Locate the cell with the specified text and output its (x, y) center coordinate. 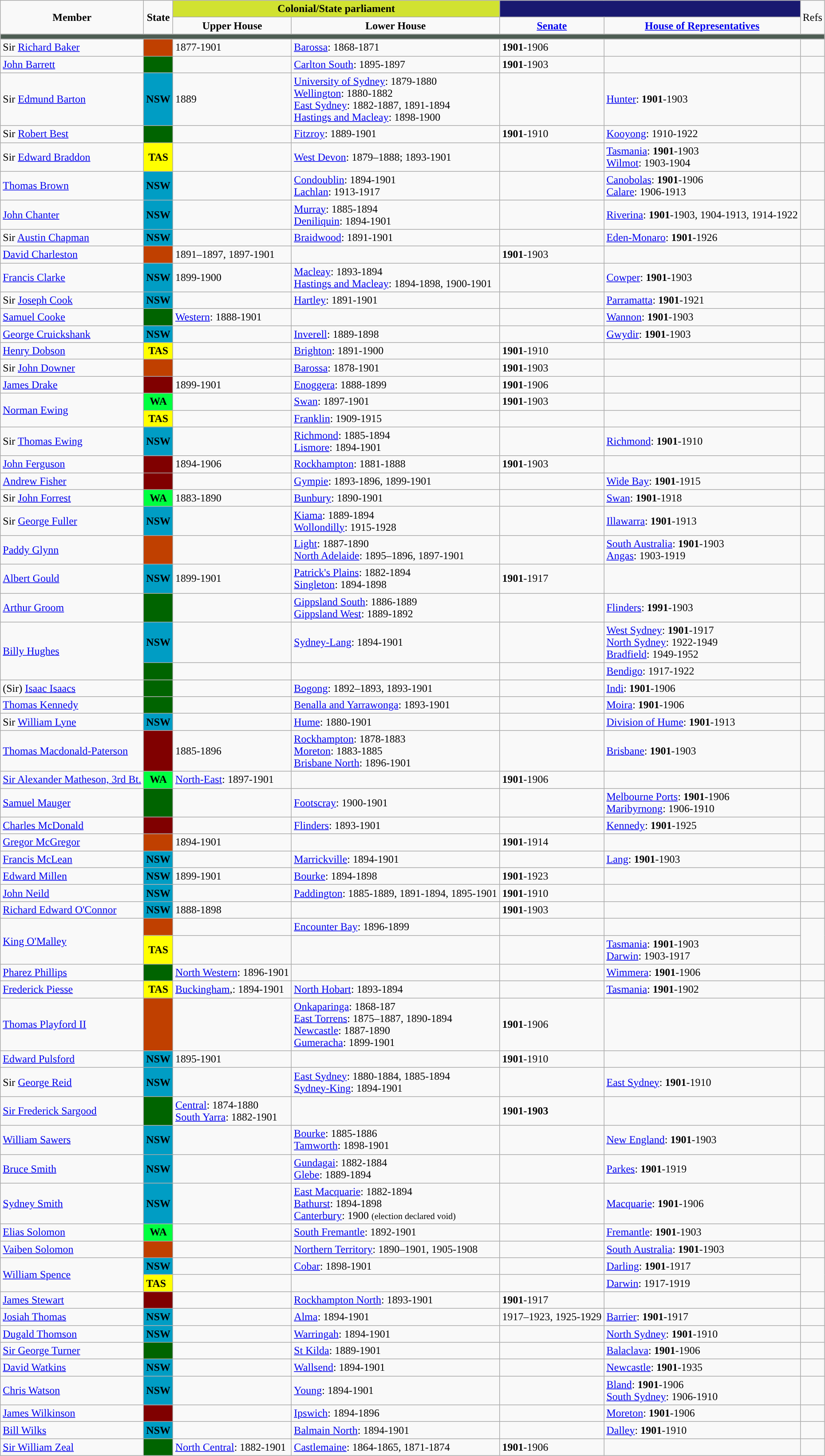
Pharez Phillips (72, 973)
1888-1898 (233, 910)
Barrier: 1901-1917 (702, 1317)
Henry Dobson (72, 351)
Bland: 1901-1906South Sydney: 1906-1910 (702, 1391)
Sir George Turner (72, 1351)
Frederick Piesse (72, 990)
John Neild (72, 893)
Tasmania: 1901-1903Wilmot: 1903-1904 (702, 157)
1885-1896 (233, 751)
Castlemaine: 1864-1865, 1871-1874 (396, 1447)
Northern Territory: 1890–1901, 1905-1908 (396, 1249)
Moreton: 1901-1906 (702, 1413)
Warringah: 1894-1901 (396, 1334)
Upper House (233, 26)
Sir Frederick Sargood (72, 1111)
John Ferguson (72, 464)
East Macquarie: 1882-1894Bathurst: 1894-1898Canterbury: 1900 (election declared void) (396, 1203)
Tasmania: 1901-1903Darwin: 1903-1917 (702, 950)
Cowper: 1901-1903 (702, 277)
William Spence (72, 1274)
Edward Pulsford (72, 1059)
Lang: 1901-1903 (702, 859)
Gympie: 1893-1896, 1899-1901 (396, 481)
Sir Thomas Ewing (72, 441)
David Watkins (72, 1368)
North Sydney: 1901-1910 (702, 1334)
South Australia: 1901-1903 (702, 1249)
Sir George Fuller (72, 521)
Billy Hughes (72, 651)
Indi: 1901-1906 (702, 688)
Eden-Monaro: 1901-1926 (702, 237)
Thomas Playford II (72, 1024)
Wallsend: 1894-1901 (396, 1368)
Melbourne Ports: 1901-1906Maribyrnong: 1906-1910 (702, 802)
1901-1914 (552, 842)
East Sydney: 1901-1910 (702, 1082)
Alma: 1894-1901 (396, 1317)
Barossa: 1878-1901 (396, 368)
Macleay: 1893-1894Hastings and Macleay: 1894-1898, 1900-1901 (396, 277)
Enoggera: 1888-1899 (396, 385)
Gippsland South: 1886-1889Gippsland West: 1889-1892 (396, 607)
Encounter Bay: 1896-1899 (396, 927)
Tasmania: 1901-1902 (702, 990)
Illawarra: 1901-1913 (702, 521)
Hunter: 1901-1903 (702, 99)
University of Sydney: 1879-1880Wellington: 1880-1882East Sydney: 1882-1887, 1891-1894Hastings and Macleay: 1898-1900 (396, 99)
Central: 1874-1880South Yarra: 1882-1901 (233, 1111)
Brisbane: 1901-1903 (702, 751)
Flinders: 1991-1903 (702, 607)
Franklin: 1909-1915 (396, 418)
Thomas Kennedy (72, 705)
Josiah Thomas (72, 1317)
New England: 1901-1903 (702, 1140)
1894-1901 (233, 842)
Gregor McGregor (72, 842)
Colonial/State parliament (336, 9)
Braidwood: 1891-1901 (396, 237)
Wide Bay: 1901-1915 (702, 481)
Sir Edward Braddon (72, 157)
1901-1923 (552, 876)
Bourke: 1894-1898 (396, 876)
Flinders: 1893-1901 (396, 825)
Dalley: 1901-1910 (702, 1430)
1883-1890 (233, 498)
Rockhampton: 1881-1888 (396, 464)
Sir Edmund Barton (72, 99)
Hume: 1880-1901 (396, 722)
1889 (233, 99)
Western: 1888-1901 (233, 317)
North Hobart: 1893-1894 (396, 990)
Elias Solomon (72, 1232)
Chris Watson (72, 1391)
Member (72, 17)
Albert Gould (72, 579)
James Drake (72, 385)
Darwin: 1917-1919 (702, 1283)
Carlton South: 1895-1897 (396, 64)
1895-1901 (233, 1059)
John Chanter (72, 215)
Dugald Thomson (72, 1334)
Onkaparinga: 1868-187East Torrens: 1875–1887, 1890-1894Newcastle: 1887-1890Gumeracha: 1899-1901 (396, 1024)
Light: 1887-1890North Adelaide: 1895–1896, 1897-1901 (396, 549)
Parkes: 1901-1919 (702, 1169)
St Kilda: 1889-1901 (396, 1351)
Darling: 1901-1917 (702, 1266)
West Devon: 1879–1888; 1893-1901 (396, 157)
Condoublin: 1894-1901Lachlan: 1913-1917 (396, 185)
Barossa: 1868-1871 (396, 47)
Kooyong: 1910-1922 (702, 134)
North Western: 1896-1901 (233, 973)
Bourke: 1885-1886 Tamworth: 1898-1901 (396, 1140)
Wannon: 1901-1903 (702, 317)
Patrick's Plains: 1882-1894Singleton: 1894-1898 (396, 579)
Young: 1894-1901 (396, 1391)
Hartley: 1891-1901 (396, 300)
Senate (552, 26)
Gundagai: 1882-1884Glebe: 1889-1894 (396, 1169)
Paddington: 1885-1889, 1891-1894, 1895-1901 (396, 893)
Vaiben Solomon (72, 1249)
House of Representatives (702, 26)
Fitzroy: 1889-1901 (396, 134)
South Fremantle: 1892-1901 (396, 1232)
William Sawers (72, 1140)
(Sir) Isaac Isaacs (72, 688)
Rockhampton North: 1893-1901 (396, 1300)
Benalla and Yarrawonga: 1893-1901 (396, 705)
1877-1901 (233, 47)
George Cruickshank (72, 334)
Francis McLean (72, 859)
Richmond: 1901-1910 (702, 441)
Samuel Mauger (72, 802)
Sir George Reid (72, 1082)
1917–1923, 1925-1929 (552, 1317)
James Wilkinson (72, 1413)
Division of Hume: 1901-1913 (702, 722)
Bogong: 1892–1893, 1893-1901 (396, 688)
Riverina: 1901-1903, 1904-1913, 1914-1922 (702, 215)
Swan: 1897-1901 (396, 402)
Inverell: 1889-1898 (396, 334)
Francis Clarke (72, 277)
David Charleston (72, 254)
Sir Austin Chapman (72, 237)
Lower House (396, 26)
John Barrett (72, 64)
North-East: 1897-1901 (233, 780)
Ipswich: 1894-1896 (396, 1413)
King O'Malley (72, 941)
Bunbury: 1890-1901 (396, 498)
Canobolas: 1901-1906Calare: 1906-1913 (702, 185)
Bruce Smith (72, 1169)
South Australia: 1901-1903Angas: 1903-1919 (702, 549)
Thomas Brown (72, 185)
Brighton: 1891-1900 (396, 351)
Richard Edward O'Connor (72, 910)
James Stewart (72, 1300)
1894-1906 (233, 464)
Balmain North: 1894-1901 (396, 1430)
1899-1900 (233, 277)
Sir Robert Best (72, 134)
Cobar: 1898-1901 (396, 1266)
Samuel Cooke (72, 317)
Paddy Glynn (72, 549)
Norman Ewing (72, 410)
West Sydney: 1901-1917North Sydney: 1922-1949Bradfield: 1949-1952 (702, 643)
Sir John Downer (72, 368)
Gwydir: 1901-1903 (702, 334)
Moira: 1901-1906 (702, 705)
Balaclava: 1901-1906 (702, 1351)
Kennedy: 1901-1925 (702, 825)
Bendigo: 1917-1922 (702, 671)
Wimmera: 1901-1906 (702, 973)
North Central: 1882-1901 (233, 1447)
Macquarie: 1901-1906 (702, 1203)
East Sydney: 1880-1884, 1885-1894Sydney-King: 1894-1901 (396, 1082)
Refs (812, 17)
Newcastle: 1901-1935 (702, 1368)
State (158, 17)
Arthur Groom (72, 607)
Thomas Macdonald-Paterson (72, 751)
Sydney-Lang: 1894-1901 (396, 643)
Richmond: 1885-1894Lismore: 1894-1901 (396, 441)
Rockhampton: 1878-1883Moreton: 1883-1885Brisbane North: 1896-1901 (396, 751)
Fremantle: 1901-1903 (702, 1232)
Bill Wilks (72, 1430)
Parramatta: 1901-1921 (702, 300)
1891–1897, 1897-1901 (233, 254)
Footscray: 1900-1901 (396, 802)
Andrew Fisher (72, 481)
Murray: 1885-1894Deniliquin: 1894-1901 (396, 215)
Sir John Forrest (72, 498)
Kiama: 1889-1894Wollondilly: 1915-1928 (396, 521)
Marrickville: 1894-1901 (396, 859)
Sir William Zeal (72, 1447)
Buckingham,: 1894-1901 (233, 990)
Sydney Smith (72, 1203)
Sir Alexander Matheson, 3rd Bt. (72, 780)
Charles McDonald (72, 825)
Sir Richard Baker (72, 47)
Swan: 1901-1918 (702, 498)
Edward Millen (72, 876)
Sir William Lyne (72, 722)
Sir Joseph Cook (72, 300)
